Identify which cell holds the provided text, then report its [X, Y] central coordinate. 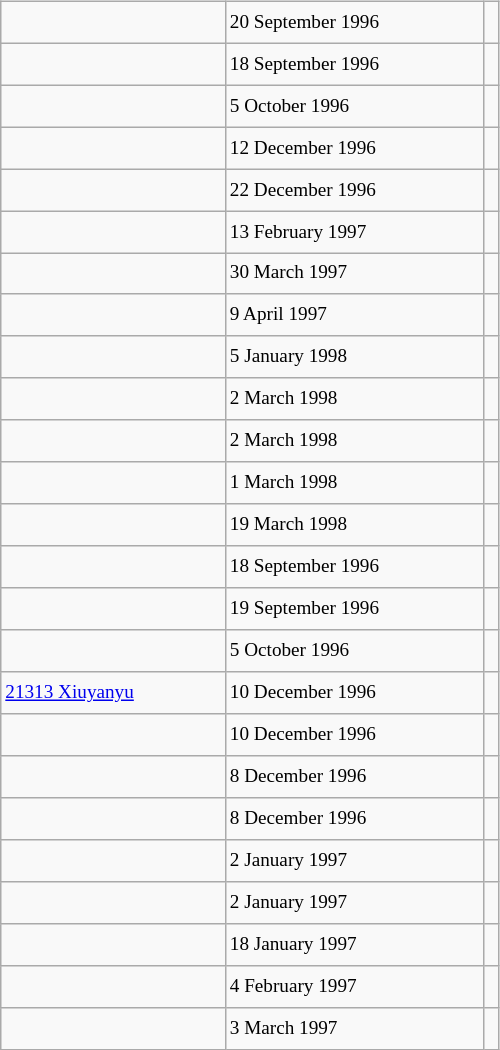
21313 Xiuyanyu [113, 693]
13 February 1997 [354, 232]
4 February 1997 [354, 986]
9 April 1997 [354, 315]
12 December 1996 [354, 148]
30 March 1997 [354, 274]
19 March 1998 [354, 525]
19 September 1996 [354, 609]
3 March 1997 [354, 1028]
22 December 1996 [354, 190]
20 September 1996 [354, 22]
18 January 1997 [354, 944]
5 January 1998 [354, 357]
1 March 1998 [354, 483]
